Scan for the cell matching the given text and deliver its [x, y] coordinate at center. 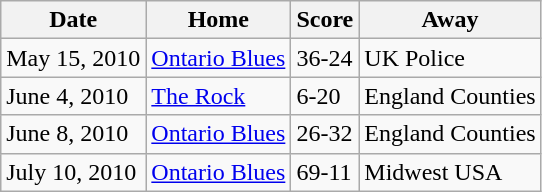
36-24 [325, 58]
69-11 [325, 172]
July 10, 2010 [74, 172]
Score [325, 20]
UK Police [450, 58]
May 15, 2010 [74, 58]
June 4, 2010 [74, 96]
Date [74, 20]
26-32 [325, 134]
Away [450, 20]
Home [218, 20]
6-20 [325, 96]
June 8, 2010 [74, 134]
The Rock [218, 96]
Midwest USA [450, 172]
